Pinpoint the cell where the given text exists, returning its (x, y) midpoint coordinate. 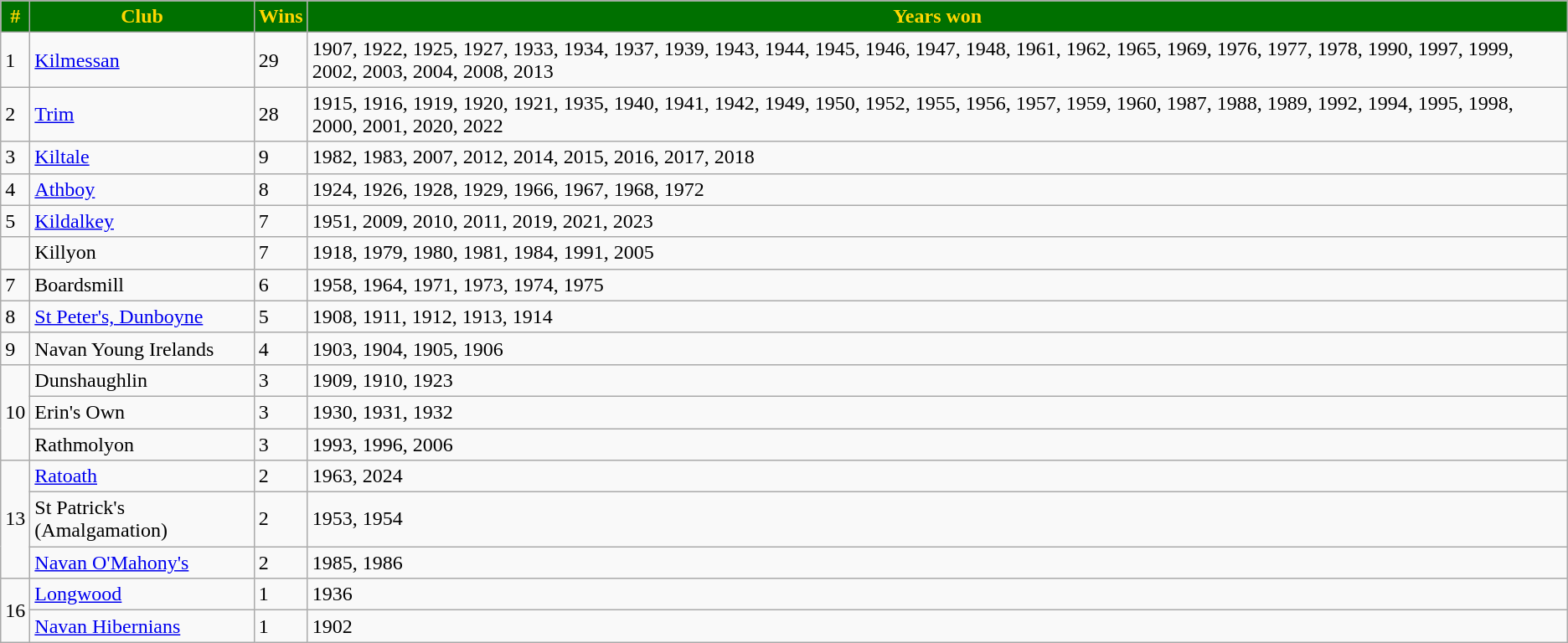
28 (281, 114)
Navan Hibernians (142, 626)
1924, 1926, 1928, 1929, 1966, 1967, 1968, 1972 (937, 189)
Kilmessan (142, 60)
Navan O'Mahony's (142, 563)
1909, 1910, 1923 (937, 380)
16 (15, 610)
1951, 2009, 2010, 2011, 2019, 2021, 2023 (937, 221)
Kiltale (142, 157)
Kildalkey (142, 221)
Dunshaughlin (142, 380)
1958, 1964, 1971, 1973, 1974, 1975 (937, 285)
Ratoath (142, 476)
Rathmolyon (142, 445)
1936 (937, 594)
1985, 1986 (937, 563)
6 (281, 285)
Boardsmill (142, 285)
1963, 2024 (937, 476)
St Peter's, Dunboyne (142, 316)
10 (15, 412)
Years won (937, 17)
Wins (281, 17)
Athboy (142, 189)
1953, 1954 (937, 519)
29 (281, 60)
Club (142, 17)
# (15, 17)
1902 (937, 626)
Longwood (142, 594)
1908, 1911, 1912, 1913, 1914 (937, 316)
Erin's Own (142, 412)
1930, 1931, 1932 (937, 412)
Killyon (142, 253)
1903, 1904, 1905, 1906 (937, 348)
1918, 1979, 1980, 1981, 1984, 1991, 2005 (937, 253)
1993, 1996, 2006 (937, 445)
1982, 1983, 2007, 2012, 2014, 2015, 2016, 2017, 2018 (937, 157)
Trim (142, 114)
13 (15, 519)
St Patrick's (Amalgamation) (142, 519)
Navan Young Irelands (142, 348)
